Scan for the cell matching the given text and deliver its (X, Y) coordinate at center. 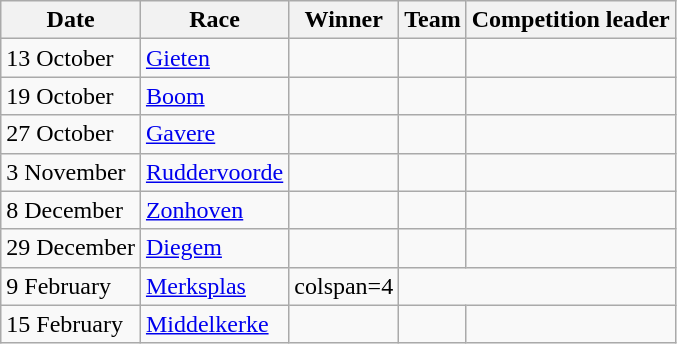
27 October (71, 134)
Boom (214, 96)
9 February (71, 286)
Race (214, 20)
Team (433, 20)
Zonhoven (214, 210)
Winner (344, 20)
29 December (71, 248)
8 December (71, 210)
Middelkerke (214, 324)
3 November (71, 172)
Date (71, 20)
Competition leader (570, 20)
13 October (71, 58)
colspan=4 (344, 286)
Merksplas (214, 286)
Gieten (214, 58)
Diegem (214, 248)
19 October (71, 96)
15 February (71, 324)
Gavere (214, 134)
Ruddervoorde (214, 172)
